Return (x, y) of the center of cell containing provided text 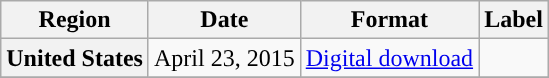
Label (514, 20)
Format (389, 20)
United States (75, 58)
April 23, 2015 (224, 58)
Region (75, 20)
Date (224, 20)
Digital download (389, 58)
